Return the [X, Y] coordinate for the center point of the cell that contains the specified text.  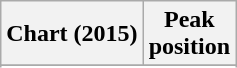
Chart (2015) [72, 34]
Peakposition [189, 34]
